Output the [X, Y] coordinate of the center of the cell containing the given text.  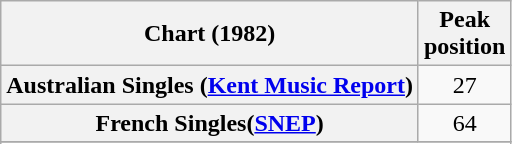
27 [464, 85]
Peakposition [464, 34]
Australian Singles (Kent Music Report) [210, 85]
French Singles(SNEP) [210, 123]
64 [464, 123]
Chart (1982) [210, 34]
